From the cell containing the given text, extract its center point as [x, y] coordinate. 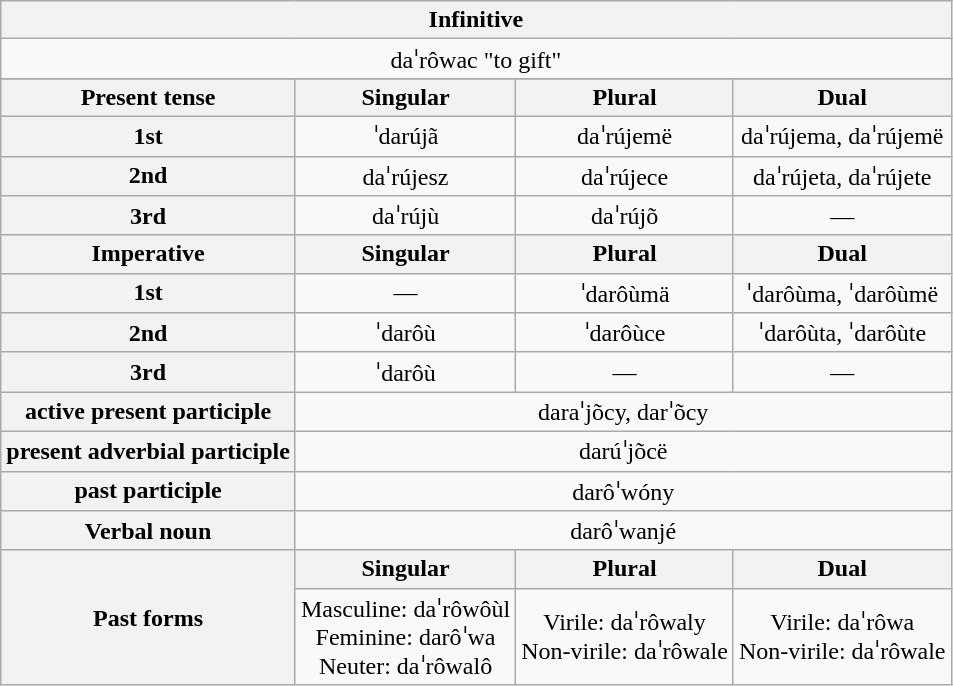
ˈdarôùta, ˈdarôùte [842, 333]
darôˈwanjé [623, 531]
daˈrújõ [625, 216]
ˈdarújã [405, 136]
darôˈwóny [623, 491]
Virile: daˈrôwalyNon-virile: daˈrôwale [625, 636]
active present participle [148, 412]
darúˈjõcë [623, 451]
daˈrújeta, daˈrújete [842, 176]
present adverbial participle [148, 451]
Infinitive [476, 20]
Masculine: daˈrôwôùlFeminine: darôˈwaNeuter: daˈrôwalô [405, 636]
daraˈjõcy, darˈõcy [623, 412]
Present tense [148, 97]
daˈrôwac "to gift" [476, 59]
past participle [148, 491]
ˈdarôùce [625, 333]
Imperative [148, 254]
ˈdarôùma, ˈdarôùmë [842, 293]
daˈrújemë [625, 136]
daˈrújece [625, 176]
daˈrújema, daˈrújemë [842, 136]
daˈrújù [405, 216]
daˈrújesz [405, 176]
Past forms [148, 618]
Virile: daˈrôwaNon-virile: daˈrôwale [842, 636]
Verbal noun [148, 531]
ˈdarôùmä [625, 293]
